Output the (X, Y) coordinate of the center of the cell containing the given text.  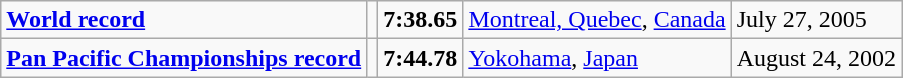
August 24, 2002 (816, 58)
Pan Pacific Championships record (184, 58)
July 27, 2005 (816, 20)
7:38.65 (420, 20)
7:44.78 (420, 58)
Yokohama, Japan (597, 58)
World record (184, 20)
Montreal, Quebec, Canada (597, 20)
